Detect which cell encompasses the target text, then output its (X, Y) center coordinate. 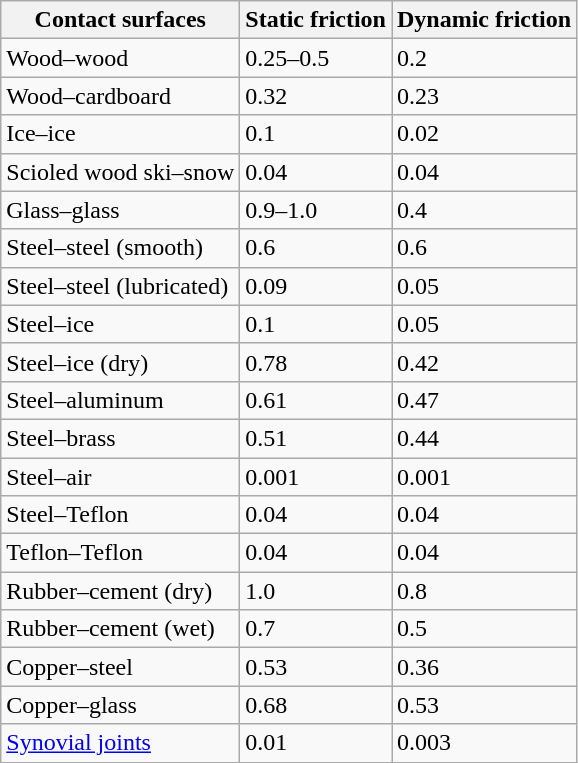
0.2 (484, 58)
0.44 (484, 438)
0.003 (484, 743)
0.42 (484, 362)
Steel–Teflon (120, 515)
0.5 (484, 629)
Teflon–Teflon (120, 553)
0.25–0.5 (316, 58)
0.4 (484, 210)
Steel–ice (120, 324)
0.32 (316, 96)
Steel–brass (120, 438)
Wood–wood (120, 58)
0.51 (316, 438)
0.78 (316, 362)
0.02 (484, 134)
Steel–air (120, 477)
Glass–glass (120, 210)
0.01 (316, 743)
Ice–ice (120, 134)
0.7 (316, 629)
Scioled wood ski–snow (120, 172)
0.36 (484, 667)
Dynamic friction (484, 20)
0.9–1.0 (316, 210)
Steel–ice (dry) (120, 362)
0.61 (316, 400)
Rubber–cement (wet) (120, 629)
1.0 (316, 591)
0.47 (484, 400)
0.8 (484, 591)
Copper–glass (120, 705)
0.09 (316, 286)
Rubber–cement (dry) (120, 591)
Wood–cardboard (120, 96)
Steel–steel (lubricated) (120, 286)
Steel–steel (smooth) (120, 248)
Static friction (316, 20)
Copper–steel (120, 667)
Synovial joints (120, 743)
Steel–aluminum (120, 400)
0.23 (484, 96)
Contact surfaces (120, 20)
0.68 (316, 705)
